Locate the cell with the specified text and output its [x, y] center coordinate. 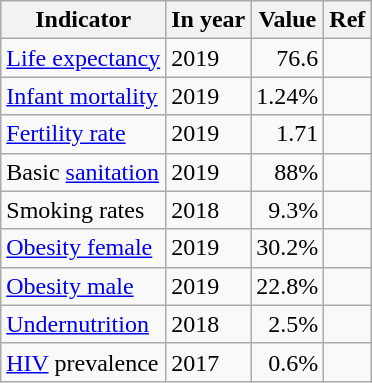
Smoking rates [84, 210]
Undernutrition [84, 324]
Ref [348, 20]
76.6 [288, 58]
HIV prevalence [84, 362]
30.2% [288, 248]
0.6% [288, 362]
1.24% [288, 96]
Obesity male [84, 286]
88% [288, 172]
In year [208, 20]
Life expectancy [84, 58]
2.5% [288, 324]
Infant mortality [84, 96]
Indicator [84, 20]
9.3% [288, 210]
22.8% [288, 286]
Obesity female [84, 248]
2017 [208, 362]
Basic sanitation [84, 172]
1.71 [288, 134]
Fertility rate [84, 134]
Value [288, 20]
